For the text-containing cell, return its midpoint in [X, Y] coordinate format. 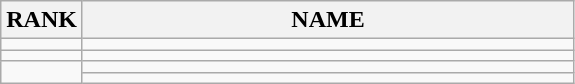
RANK [42, 20]
NAME [328, 20]
